Output the [X, Y] coordinate of the center of the cell containing the given text.  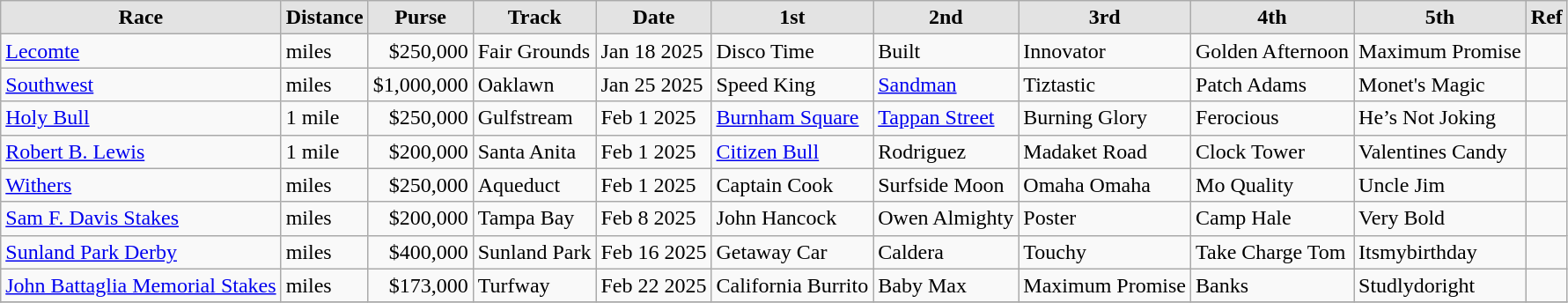
He’s Not Joking [1440, 118]
Baby Max [946, 285]
Rodriguez [946, 151]
Sam F. Davis Stakes [141, 218]
Distance [324, 18]
1st [792, 18]
Touchy [1105, 252]
Very Bold [1440, 218]
Captain Cook [792, 185]
Feb 8 2025 [653, 218]
Citizen Bull [792, 151]
Uncle Jim [1440, 185]
Ref [1546, 18]
Camp Hale [1273, 218]
Date [653, 18]
Lecomte [141, 51]
Sunland Park Derby [141, 252]
Feb 16 2025 [653, 252]
Aqueduct [534, 185]
Owen Almighty [946, 218]
Built [946, 51]
Jan 18 2025 [653, 51]
John Battaglia Memorial Stakes [141, 285]
$1,000,000 [421, 85]
John Hancock [792, 218]
Getaway Car [792, 252]
Clock Tower [1273, 151]
Studlydoright [1440, 285]
Feb 22 2025 [653, 285]
Omaha Omaha [1105, 185]
Oaklawn [534, 85]
Tiztastic [1105, 85]
5th [1440, 18]
4th [1273, 18]
Valentines Candy [1440, 151]
Golden Afternoon [1273, 51]
2nd [946, 18]
Holy Bull [141, 118]
$173,000 [421, 285]
Madaket Road [1105, 151]
California Burrito [792, 285]
3rd [1105, 18]
Burnham Square [792, 118]
Innovator [1105, 51]
Banks [1273, 285]
Itsmybirthday [1440, 252]
Fair Grounds [534, 51]
Sunland Park [534, 252]
Withers [141, 185]
Ferocious [1273, 118]
Sandman [946, 85]
Patch Adams [1273, 85]
Burning Glory [1105, 118]
Poster [1105, 218]
Speed King [792, 85]
Gulfstream [534, 118]
Caldera [946, 252]
Take Charge Tom [1273, 252]
Surfside Moon [946, 185]
Tampa Bay [534, 218]
Tappan Street [946, 118]
Turfway [534, 285]
Disco Time [792, 51]
Santa Anita [534, 151]
Mo Quality [1273, 185]
Purse [421, 18]
$400,000 [421, 252]
Monet's Magic [1440, 85]
Track [534, 18]
Southwest [141, 85]
Race [141, 18]
Jan 25 2025 [653, 85]
Robert B. Lewis [141, 151]
